Find where the given text appears and provide that cell's center as [X, Y] coordinate. 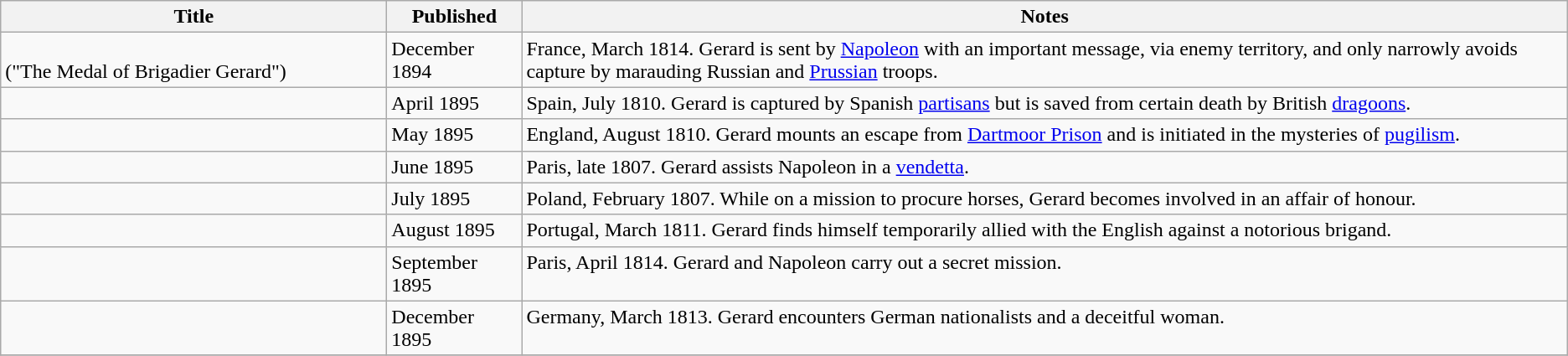
May 1895 [454, 135]
December 1895 [454, 328]
August 1895 [454, 230]
September 1895 [454, 273]
Paris, April 1814. Gerard and Napoleon carry out a secret mission. [1044, 273]
Published [454, 17]
Notes [1044, 17]
("The Medal of Brigadier Gerard") [194, 60]
December 1894 [454, 60]
Germany, March 1813. Gerard encounters German nationalists and a deceitful woman. [1044, 328]
Paris, late 1807. Gerard assists Napoleon in a vendetta. [1044, 167]
Title [194, 17]
Spain, July 1810. Gerard is captured by Spanish partisans but is saved from certain death by British dragoons. [1044, 103]
April 1895 [454, 103]
Poland, February 1807. While on a mission to procure horses, Gerard becomes involved in an affair of honour. [1044, 199]
June 1895 [454, 167]
England, August 1810. Gerard mounts an escape from Dartmoor Prison and is initiated in the mysteries of pugilism. [1044, 135]
July 1895 [454, 199]
Portugal, March 1811. Gerard finds himself temporarily allied with the English against a notorious brigand. [1044, 230]
